Capture the cell that displays the provided text and extract its [x, y] central coordinate. 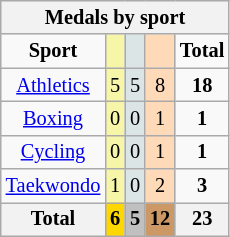
18 [202, 85]
Cycling [54, 152]
Sport [54, 51]
2 [160, 186]
23 [202, 219]
Boxing [54, 118]
Athletics [54, 85]
Taekwondo [54, 186]
8 [160, 85]
Medals by sport [115, 17]
6 [115, 219]
3 [202, 186]
12 [160, 219]
